Output the (x, y) coordinate of the center of the cell containing the given text.  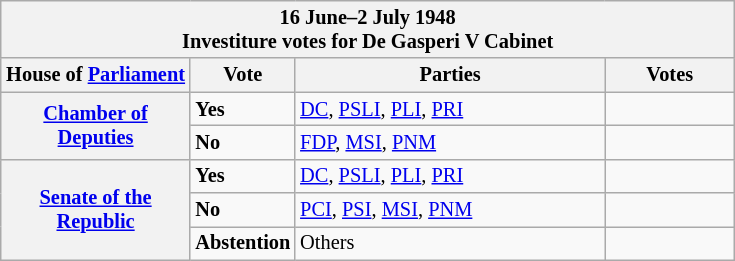
House of Parliament (96, 75)
Others (450, 243)
Parties (450, 75)
FDP, MSI, PNM (450, 142)
Chamber of Deputies (96, 126)
16 June–2 July 1948Investiture votes for De Gasperi V Cabinet (368, 29)
Votes (670, 75)
Abstention (242, 243)
Vote (242, 75)
PCI, PSI, MSI, PNM (450, 210)
Senate of the Republic (96, 210)
